Extract the [X, Y] coordinate from the center of the cell holding the provided text.  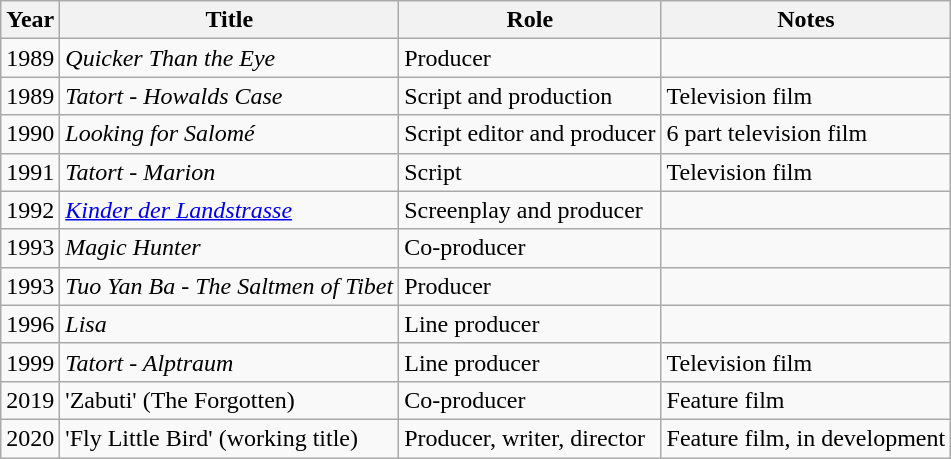
1999 [30, 362]
Magic Hunter [230, 248]
2019 [30, 400]
Tatort - Marion [230, 172]
6 part television film [806, 134]
2020 [30, 438]
'Fly Little Bird' (working title) [230, 438]
Script and production [530, 96]
1991 [30, 172]
'Zabuti' (The Forgotten) [230, 400]
Producer, writer, director [530, 438]
Quicker Than the Eye [230, 58]
Feature film, in development [806, 438]
Role [530, 20]
Lisa [230, 324]
Tatort - Howalds Case [230, 96]
1992 [30, 210]
Tuo Yan Ba - The Saltmen of Tibet [230, 286]
1996 [30, 324]
Title [230, 20]
Script [530, 172]
Year [30, 20]
1990 [30, 134]
Tatort - Alptraum [230, 362]
Notes [806, 20]
Looking for Salomé [230, 134]
Kinder der Landstrasse [230, 210]
Feature film [806, 400]
Script editor and producer [530, 134]
Screenplay and producer [530, 210]
